Capture the cell that displays the provided text and extract its [X, Y] central coordinate. 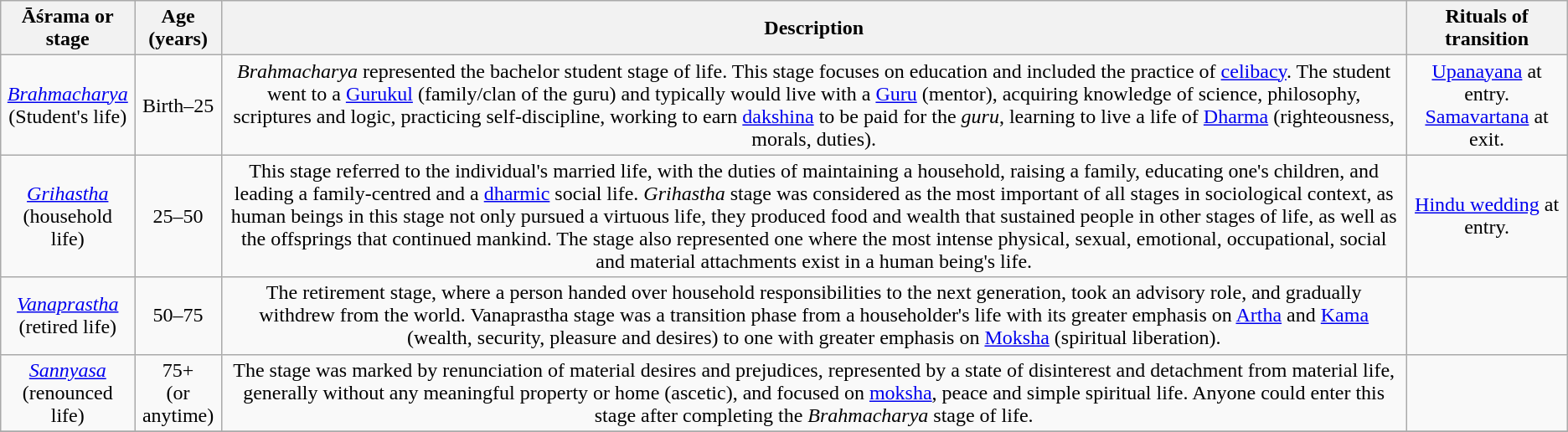
Brahmacharya(Student's life) [68, 105]
25–50 [178, 216]
Grihastha(household life) [68, 216]
Birth–25 [178, 105]
Upanayana at entry. Samavartana at exit. [1487, 105]
50–75 [178, 316]
Age (years) [178, 28]
Sannyasa(renounced life) [68, 393]
Rituals of transition [1487, 28]
Āśrama or stage [68, 28]
Description [813, 28]
Vanaprastha(retired life) [68, 316]
Hindu wedding at entry. [1487, 216]
75+(or anytime) [178, 393]
